Extract the (x, y) coordinate from the center of the cell holding the provided text.  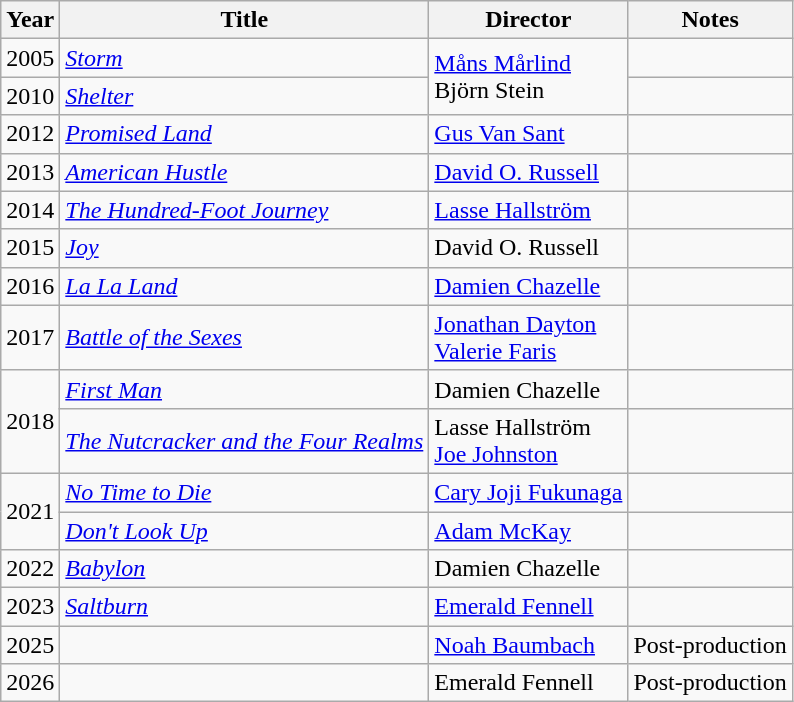
Title (244, 20)
Jonathan DaytonValerie Faris (528, 338)
2023 (30, 607)
La La Land (244, 286)
Battle of the Sexes (244, 338)
Måns MårlindBjörn Stein (528, 77)
Promised Land (244, 134)
Noah Baumbach (528, 645)
Saltburn (244, 607)
The Hundred-Foot Journey (244, 210)
2013 (30, 172)
Notes (710, 20)
2016 (30, 286)
2026 (30, 683)
Don't Look Up (244, 531)
2021 (30, 511)
Year (30, 20)
2014 (30, 210)
2015 (30, 248)
2022 (30, 569)
2005 (30, 58)
Director (528, 20)
Adam McKay (528, 531)
The Nutcracker and the Four Realms (244, 440)
Gus Van Sant (528, 134)
Lasse Hallström (528, 210)
Lasse HallströmJoe Johnston (528, 440)
2017 (30, 338)
Joy (244, 248)
2012 (30, 134)
American Hustle (244, 172)
Cary Joji Fukunaga (528, 492)
No Time to Die (244, 492)
2010 (30, 96)
Babylon (244, 569)
2018 (30, 422)
2025 (30, 645)
Storm (244, 58)
Shelter (244, 96)
First Man (244, 389)
